Scan for the cell matching the given text and deliver its (X, Y) coordinate at center. 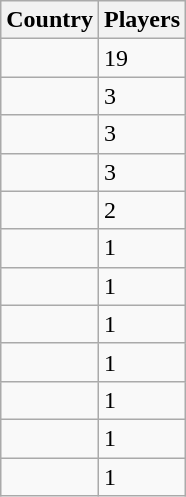
19 (142, 58)
Players (142, 20)
Country (50, 20)
2 (142, 210)
